Scan for the cell matching the given text and deliver its (X, Y) coordinate at center. 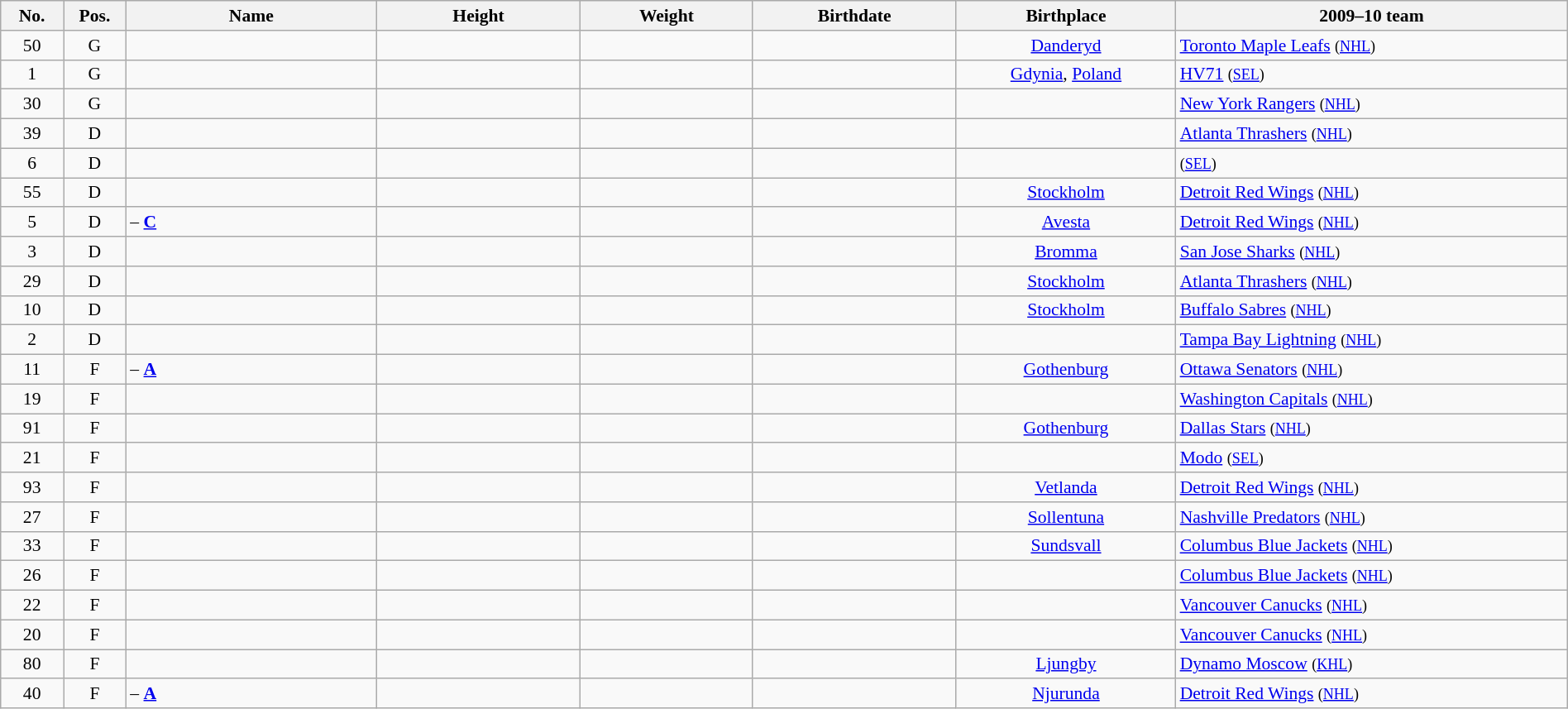
22 (32, 606)
Danderyd (1065, 46)
Sollentuna (1065, 517)
– C (251, 223)
Avesta (1065, 223)
10 (32, 310)
Dallas Stars (NHL) (1372, 429)
Pos. (95, 16)
Njurunda (1065, 694)
20 (32, 635)
30 (32, 104)
Bromma (1065, 252)
91 (32, 429)
26 (32, 576)
1 (32, 74)
Height (478, 16)
Birthplace (1065, 16)
2009–10 team (1372, 16)
11 (32, 370)
39 (32, 134)
Birthdate (854, 16)
3 (32, 252)
Dynamo Moscow (KHL) (1372, 664)
Toronto Maple Leafs (NHL) (1372, 46)
29 (32, 281)
HV71 (SEL) (1372, 74)
Buffalo Sabres (NHL) (1372, 310)
Ljungby (1065, 664)
Washington Capitals (NHL) (1372, 399)
19 (32, 399)
6 (32, 163)
33 (32, 546)
New York Rangers (NHL) (1372, 104)
(SEL) (1372, 163)
80 (32, 664)
Nashville Predators (NHL) (1372, 517)
No. (32, 16)
Weight (667, 16)
Tampa Bay Lightning (NHL) (1372, 340)
55 (32, 193)
Vetlanda (1065, 487)
27 (32, 517)
40 (32, 694)
21 (32, 458)
Sundsvall (1065, 546)
Ottawa Senators (NHL) (1372, 370)
San Jose Sharks (NHL) (1372, 252)
5 (32, 223)
Gdynia, Poland (1065, 74)
Name (251, 16)
50 (32, 46)
Modo (SEL) (1372, 458)
93 (32, 487)
2 (32, 340)
